Pinpoint the cell where the given text exists, returning its (x, y) midpoint coordinate. 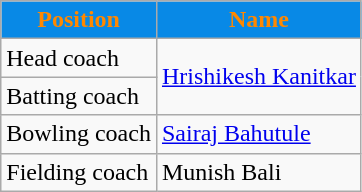
Hrishikesh Kanitkar (258, 77)
Munish Bali (258, 172)
Position (79, 20)
Batting coach (79, 96)
Fielding coach (79, 172)
Name (258, 20)
Sairaj Bahutule (258, 134)
Bowling coach (79, 134)
Head coach (79, 58)
